Scan for the cell matching the given text and deliver its [x, y] coordinate at center. 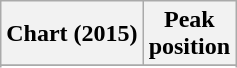
Chart (2015) [72, 34]
Peakposition [189, 34]
